Determine the [x, y] coordinate at the center of the cell enclosing the given text.  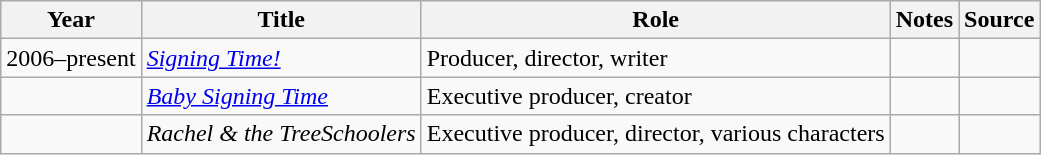
Producer, director, writer [656, 58]
Rachel & the TreeSchoolers [281, 134]
2006–present [71, 58]
Executive producer, director, various characters [656, 134]
Role [656, 20]
Signing Time! [281, 58]
Year [71, 20]
Baby Signing Time [281, 96]
Notes [924, 20]
Executive producer, creator [656, 96]
Source [1000, 20]
Title [281, 20]
